From the cell containing the given text, extract its center point as (X, Y) coordinate. 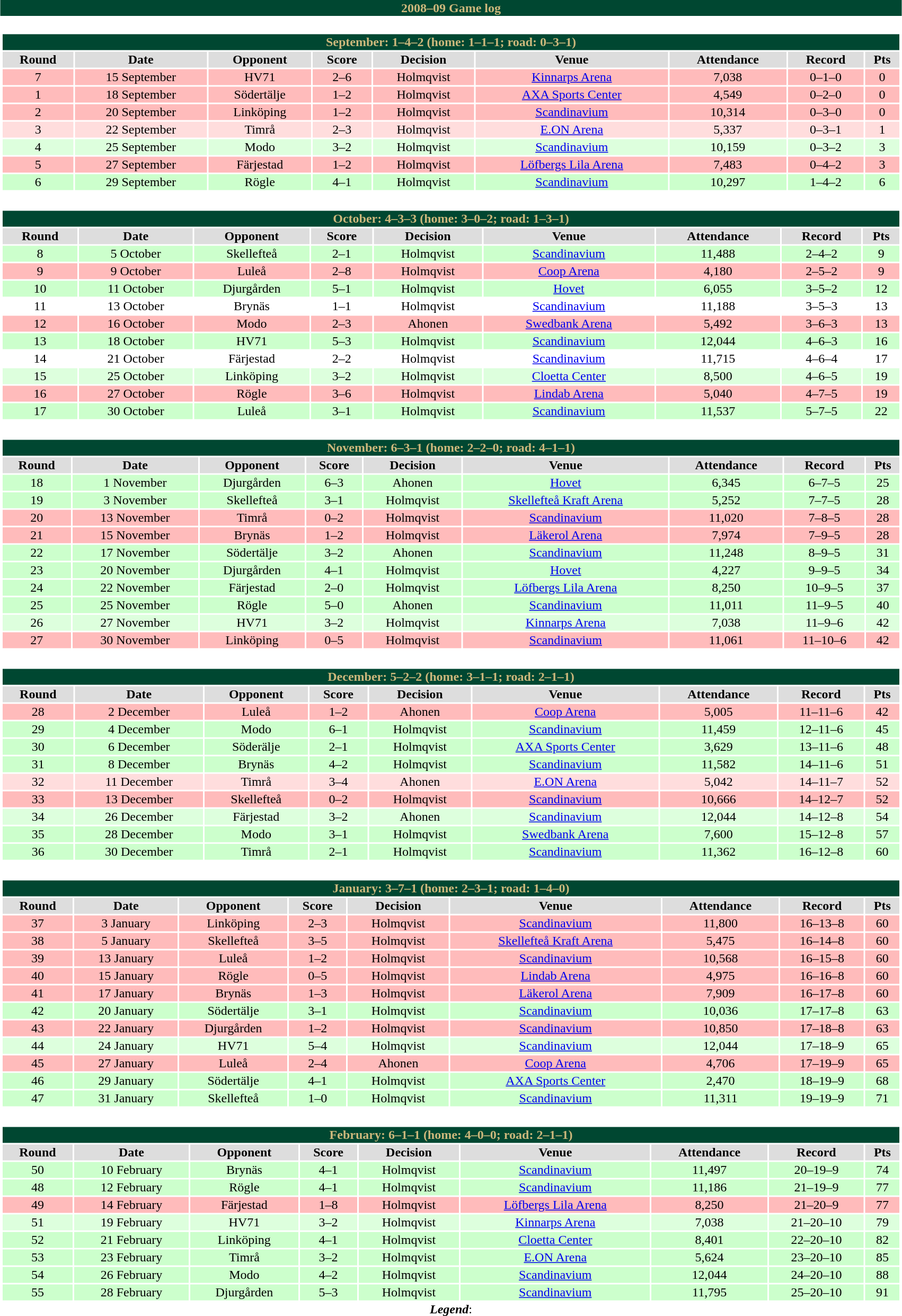
22 November (135, 588)
36 (38, 852)
27 September (141, 165)
11–9–6 (825, 623)
4–6–3 (821, 341)
10,159 (728, 147)
6–3 (334, 483)
14–12–8 (821, 817)
14–11–6 (821, 764)
4–6–5 (821, 376)
26 December (139, 817)
50 (37, 1170)
20–19–9 (816, 1170)
4–7–5 (821, 394)
18–19–9 (822, 1081)
25–20–10 (816, 1292)
5 January (126, 941)
49 (37, 1205)
10,314 (728, 112)
15 (40, 376)
20 January (126, 1011)
30 October (136, 411)
17–18–9 (822, 1046)
16–15–8 (822, 958)
24–20–10 (816, 1275)
19 February (131, 1222)
16–12–8 (821, 852)
21–19–9 (816, 1187)
30 (38, 747)
4 (38, 147)
25 October (136, 376)
2–6 (342, 77)
11,061 (726, 640)
7–8–5 (825, 518)
5–4 (318, 1046)
46 (38, 1081)
85 (882, 1257)
31 January (126, 1098)
2–0 (334, 588)
5,005 (719, 712)
1–1 (342, 306)
11,011 (726, 605)
February: 6–1–1 (home: 4–0–0; road: 2–1–1) (450, 1135)
1–4–2 (826, 182)
29 (38, 729)
5–0 (334, 605)
0–4–2 (826, 165)
7,483 (728, 165)
0–2–0 (826, 95)
22 September (141, 130)
7–9–5 (825, 535)
10,666 (719, 799)
15 September (141, 77)
17 November (135, 553)
12 February (131, 1187)
15–12–8 (821, 834)
21 February (131, 1240)
5,624 (710, 1257)
30 December (139, 852)
13 October (136, 306)
11,488 (718, 254)
17–18–8 (822, 1028)
71 (882, 1098)
2–4 (318, 1063)
7–7–5 (825, 500)
11,795 (710, 1292)
6,345 (726, 483)
11,188 (718, 306)
10,568 (721, 958)
November: 6–3–1 (home: 2–2–0; road: 4–1–1) (450, 448)
11 (40, 306)
7,974 (726, 535)
1 November (135, 483)
43 (38, 1028)
3–5 (318, 941)
2008–09 Game log (451, 8)
15 January (126, 976)
38 (38, 941)
11,800 (721, 923)
27 November (135, 623)
10 February (131, 1170)
5,252 (726, 500)
16–17–8 (822, 993)
20 September (141, 112)
18 (37, 483)
10 (40, 289)
41 (38, 993)
September: 1–4–2 (home: 1–1–1; road: 0–3–1) (450, 42)
25 November (135, 605)
91 (882, 1292)
11–9–5 (825, 605)
17–17–8 (822, 1011)
6,055 (718, 289)
32 (38, 782)
23–20–10 (816, 1257)
3 January (126, 923)
10,036 (721, 1011)
2–5–2 (821, 271)
47 (38, 1098)
3–6–3 (821, 324)
4,706 (721, 1063)
18 October (136, 341)
2 (38, 112)
11,497 (710, 1170)
11–11–6 (821, 712)
10–9–5 (825, 588)
22–20–10 (816, 1240)
11,248 (726, 553)
28 December (139, 834)
11,020 (726, 518)
33 (38, 799)
11,186 (710, 1187)
27 (37, 640)
8–9–5 (825, 553)
16–14–8 (822, 941)
11 October (136, 289)
December: 5–2–2 (home: 3–1–1; road: 2–1–1) (450, 677)
3,629 (719, 747)
0–3–2 (826, 147)
10,850 (721, 1028)
14–11–7 (821, 782)
10,297 (728, 182)
74 (882, 1170)
8,500 (718, 376)
0–1–0 (826, 77)
9 October (136, 271)
5,492 (718, 324)
5 (38, 165)
5,337 (728, 130)
16–16–8 (822, 976)
11,715 (718, 359)
2,470 (721, 1081)
13 January (126, 958)
8 (40, 254)
24 (37, 588)
68 (882, 1081)
21 (37, 535)
27 October (136, 394)
25 September (141, 147)
5,040 (718, 394)
11,459 (719, 729)
6–7–5 (825, 483)
11,582 (719, 764)
26 February (131, 1275)
23 (37, 570)
3–5–3 (821, 306)
11,311 (721, 1098)
15 November (135, 535)
7,600 (719, 834)
13 November (135, 518)
79 (882, 1222)
18 September (141, 95)
11–10–6 (825, 640)
22 January (126, 1028)
19–19–9 (822, 1098)
28 February (131, 1292)
23 February (131, 1257)
29 September (141, 182)
14 (40, 359)
4 December (139, 729)
21 October (136, 359)
3–6 (342, 394)
35 (38, 834)
8,401 (710, 1240)
11,362 (719, 852)
6–1 (338, 729)
3–5–2 (821, 289)
13 December (139, 799)
27 January (126, 1063)
January: 3–7–1 (home: 2–3–1; road: 1–4–0) (450, 888)
14–12–7 (821, 799)
53 (37, 1257)
7,909 (721, 993)
26 (37, 623)
3–4 (338, 782)
1–0 (318, 1098)
11,537 (718, 411)
4,975 (721, 976)
39 (38, 958)
1–3 (318, 993)
3 November (135, 500)
4,180 (718, 271)
2 December (139, 712)
0–3–1 (826, 130)
57 (882, 834)
20 (37, 518)
55 (37, 1292)
1–8 (329, 1205)
6 December (139, 747)
2–2 (342, 359)
2–4–2 (821, 254)
8 December (139, 764)
5–7–5 (821, 411)
5–1 (342, 289)
21–20–10 (816, 1222)
5 October (136, 254)
17–19–9 (822, 1063)
4–6–4 (821, 359)
17 January (126, 993)
12–11–6 (821, 729)
88 (882, 1275)
29 January (126, 1081)
7 (38, 77)
4,549 (728, 95)
5,475 (721, 941)
Söderälje (256, 747)
0–3–0 (826, 112)
2–8 (342, 271)
20 November (135, 570)
9–9–5 (825, 570)
4,227 (726, 570)
82 (882, 1240)
30 November (135, 640)
14 February (131, 1205)
16–13–8 (822, 923)
October: 4–3–3 (home: 3–0–2; road: 1–3–1) (450, 219)
11 December (139, 782)
5,042 (719, 782)
13–11–6 (821, 747)
24 January (126, 1046)
21–20–9 (816, 1205)
16 October (136, 324)
44 (38, 1046)
